Extract the (x, y) coordinate from the center of the cell holding the provided text.  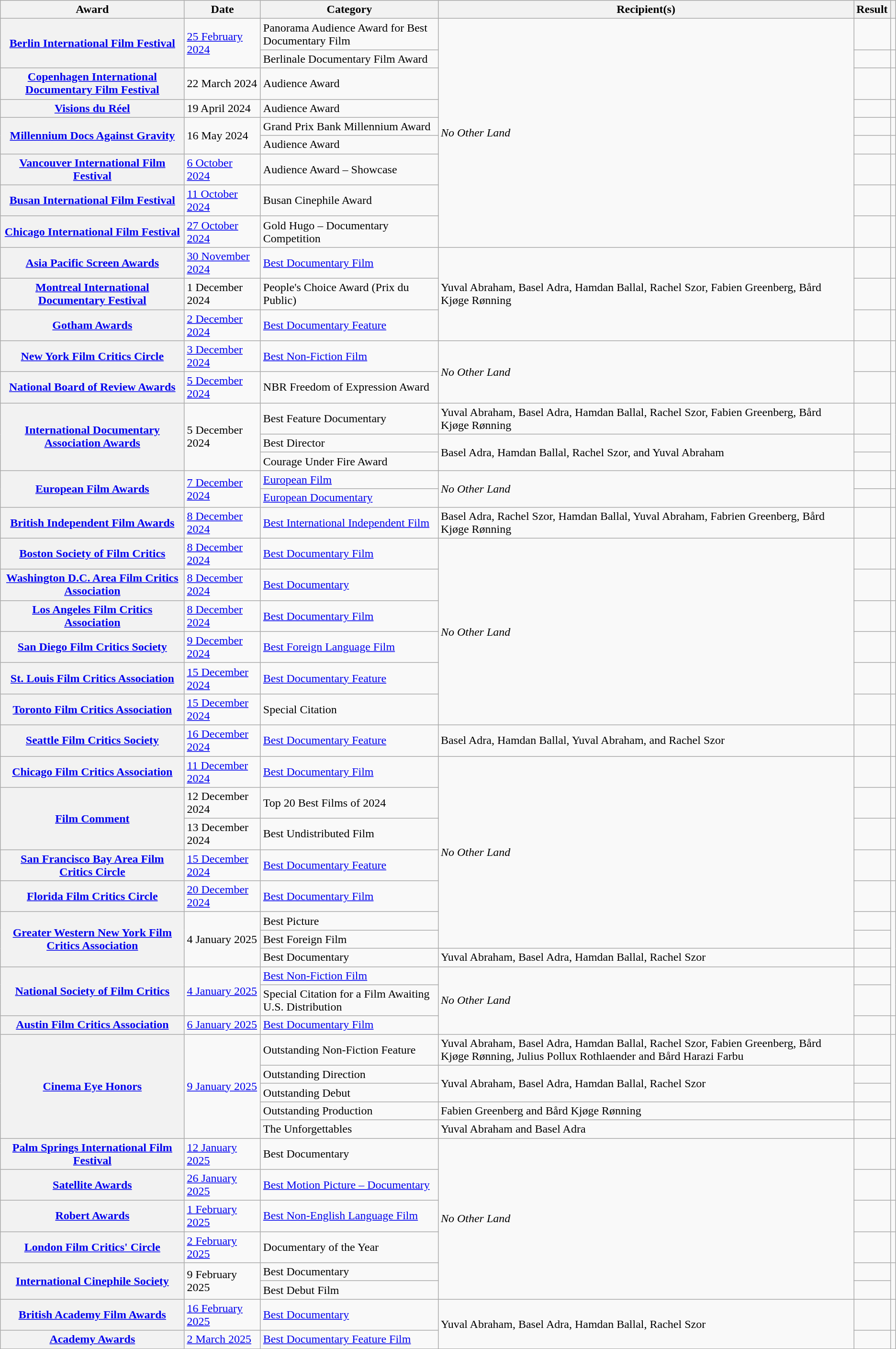
Best Undistributed Film (349, 834)
30 November 2024 (222, 262)
Documentary of the Year (349, 1248)
2 March 2025 (222, 1339)
Top 20 Best Films of 2024 (349, 803)
San Diego Film Critics Society (92, 647)
Panorama Audience Award for Best Documentary Film (349, 34)
16 May 2024 (222, 135)
San Francisco Bay Area Film Critics Circle (92, 866)
9 December 2024 (222, 647)
6 January 2025 (222, 1025)
12 December 2024 (222, 803)
Grand Prix Bank Millennium Award (349, 126)
2 February 2025 (222, 1248)
Courage Under Fire Award (349, 461)
Greater Western New York Film Critics Association (92, 939)
2 December 2024 (222, 325)
Palm Springs International Film Festival (92, 1154)
Award (92, 10)
20 December 2024 (222, 896)
Busan International Film Festival (92, 200)
Best Documentary Feature Film (349, 1339)
Vancouver International Film Festival (92, 169)
European Film Awards (92, 489)
Copenhagen International Documentary Film Festival (92, 83)
Millennium Docs Against Gravity (92, 135)
Gold Hugo – Documentary Competition (349, 232)
Best Foreign Film (349, 939)
Recipient(s) (646, 10)
European Film (349, 480)
12 January 2025 (222, 1154)
Basel Adra, Hamdan Ballal, Rachel Szor, and Yuval Abraham (646, 452)
NBR Freedom of Expression Award (349, 388)
Best Picture (349, 921)
Outstanding Debut (349, 1092)
Yuval Abraham and Basel Adra (646, 1129)
St. Louis Film Critics Association (92, 678)
Berlinale Documentary Film Award (349, 59)
Los Angeles Film Critics Association (92, 616)
Best Foreign Language Film (349, 647)
National Society of Film Critics (92, 991)
The Unforgettables (349, 1129)
People's Choice Award (Prix du Public) (349, 294)
Toronto Film Critics Association (92, 709)
Film Comment (92, 819)
Berlin International Film Festival (92, 43)
Result (872, 10)
International Documentary Association Awards (92, 437)
Best Director (349, 443)
Academy Awards (92, 1339)
Satellite Awards (92, 1185)
Busan Cinephile Award (349, 200)
Basel Adra, Rachel Szor, Hamdan Ballal, Yuval Abraham, Fabrien Greenberg, Bård Kjøge Rønning (646, 523)
25 February 2024 (222, 43)
Outstanding Non-Fiction Feature (349, 1049)
Seattle Film Critics Society (92, 740)
New York Film Critics Circle (92, 356)
Best Feature Documentary (349, 418)
22 March 2024 (222, 83)
Asia Pacific Screen Awards (92, 262)
British Independent Film Awards (92, 523)
Visions du Réel (92, 108)
Robert Awards (92, 1216)
International Cinephile Society (92, 1281)
Montreal International Documentary Festival (92, 294)
Chicago International Film Festival (92, 232)
7 December 2024 (222, 489)
Basel Adra, Hamdan Ballal, Yuval Abraham, and Rachel Szor (646, 740)
6 October 2024 (222, 169)
Outstanding Direction (349, 1074)
27 October 2024 (222, 232)
9 February 2025 (222, 1281)
Best International Independent Film (349, 523)
11 December 2024 (222, 772)
Date (222, 10)
Best Debut Film (349, 1290)
26 January 2025 (222, 1185)
Special Citation (349, 709)
11 October 2024 (222, 200)
Yuval Abraham, Basel Adra, Hamdan Ballal, Rachel Szor, Fabien Greenberg, Bård Kjøge Rønning, Julius Pollux Rothlaender and Bård Harazi Farbu (646, 1049)
16 February 2025 (222, 1315)
1 February 2025 (222, 1216)
Austin Film Critics Association (92, 1025)
19 April 2024 (222, 108)
Cinema Eye Honors (92, 1086)
Category (349, 10)
Best Non-English Language Film (349, 1216)
Florida Film Critics Circle (92, 896)
London Film Critics' Circle (92, 1248)
16 December 2024 (222, 740)
1 December 2024 (222, 294)
Best Motion Picture – Documentary (349, 1185)
Special Citation for a Film Awaiting U.S. Distribution (349, 1001)
Fabien Greenberg and Bård Kjøge Rønning (646, 1111)
Audience Award – Showcase (349, 169)
Boston Society of Film Critics (92, 553)
Chicago Film Critics Association (92, 772)
3 December 2024 (222, 356)
British Academy Film Awards (92, 1315)
Gotham Awards (92, 325)
9 January 2025 (222, 1086)
Outstanding Production (349, 1111)
13 December 2024 (222, 834)
European Documentary (349, 498)
Washington D.C. Area Film Critics Association (92, 585)
National Board of Review Awards (92, 388)
